Extract the [X, Y] coordinate from the center of the cell holding the provided text.  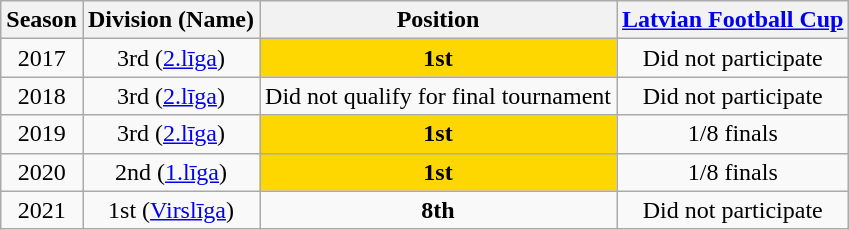
Latvian Football Cup [733, 20]
Season [42, 20]
8th [438, 210]
2021 [42, 210]
2020 [42, 172]
Position [438, 20]
Did not qualify for final tournament [438, 96]
2017 [42, 58]
2018 [42, 96]
1st (Virslīga) [170, 210]
2nd (1.līga) [170, 172]
2019 [42, 134]
Division (Name) [170, 20]
